Pinpoint the cell where the given text exists, returning its [X, Y] midpoint coordinate. 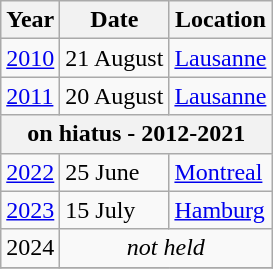
21 August [114, 58]
Location [220, 20]
Year [30, 20]
Date [114, 20]
25 June [114, 172]
2023 [30, 210]
2010 [30, 58]
2022 [30, 172]
2024 [30, 248]
15 July [114, 210]
2011 [30, 96]
not held [166, 248]
Montreal [220, 172]
Hamburg [220, 210]
on hiatus - 2012-2021 [136, 134]
20 August [114, 96]
